From the cell containing the given text, extract its center point as [X, Y] coordinate. 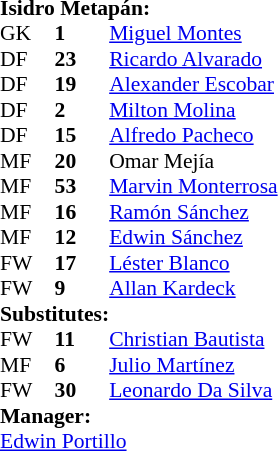
Léster Blanco [193, 263]
9 [82, 289]
2 [82, 110]
Substitutes: [54, 314]
Ramón Sánchez [193, 212]
Alfredo Pacheco [193, 135]
Alexander Escobar [193, 85]
16 [82, 212]
Marvin Monterrosa [193, 187]
53 [82, 187]
11 [82, 339]
Omar Mejía [193, 161]
GK [28, 33]
Milton Molina [193, 110]
Ricardo Alvarado [193, 59]
20 [82, 161]
Leonardo Da Silva [193, 391]
Miguel Montes [193, 33]
15 [82, 135]
12 [82, 237]
Julio Martínez [193, 365]
Manager: [139, 416]
19 [82, 85]
6 [82, 365]
Allan Kardeck [193, 289]
23 [82, 59]
30 [82, 391]
17 [82, 263]
1 [82, 33]
Christian Bautista [193, 339]
Edwin Sánchez [193, 237]
